Provide the (X, Y) coordinate of the cell's center where the given text is located.  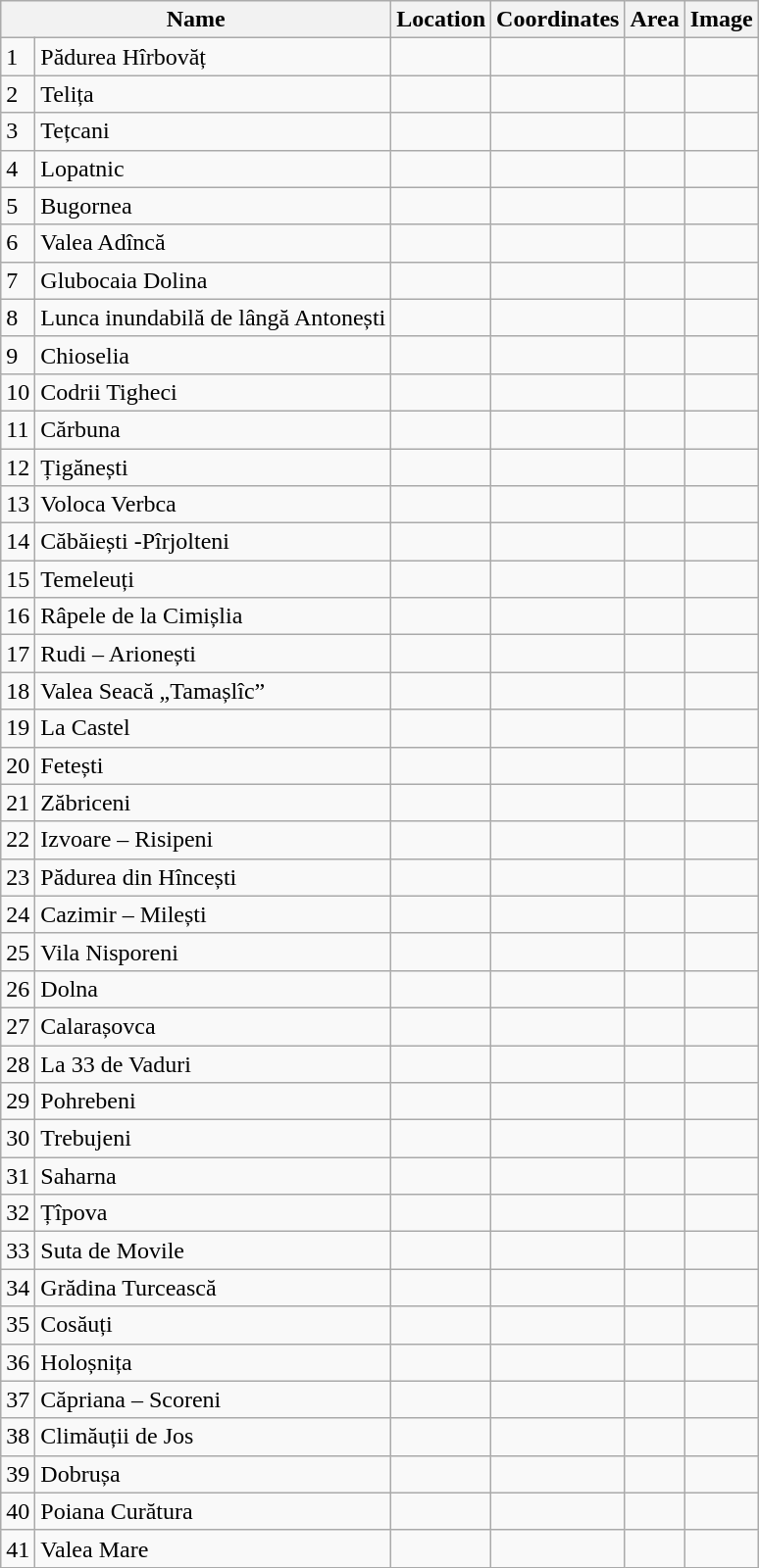
Glubocaia Dolina (214, 280)
11 (18, 429)
Vila Nisporeni (214, 952)
13 (18, 505)
Telița (214, 94)
7 (18, 280)
21 (18, 803)
Tețcani (214, 131)
Valea Mare (214, 1548)
24 (18, 914)
27 (18, 1026)
Valea Adîncă (214, 243)
Rudi – Arionești (214, 654)
26 (18, 989)
Căpriana – Scoreni (214, 1399)
Lopatnic (214, 169)
40 (18, 1511)
37 (18, 1399)
Cazimir – Milești (214, 914)
4 (18, 169)
Pădurea din Hîncești (214, 877)
Țigănești (214, 467)
20 (18, 765)
Poiana Curătura (214, 1511)
1 (18, 57)
La Castel (214, 728)
30 (18, 1139)
Zăbriceni (214, 803)
Voloca Verbca (214, 505)
Holoșnița (214, 1362)
Valea Seacă „Tamașlîc” (214, 691)
14 (18, 542)
25 (18, 952)
8 (18, 318)
16 (18, 616)
Name (196, 20)
Căbăiești -Pîrjolteni (214, 542)
Image (722, 20)
23 (18, 877)
29 (18, 1102)
36 (18, 1362)
5 (18, 206)
32 (18, 1213)
Țîpova (214, 1213)
31 (18, 1176)
Dolna (214, 989)
Area (655, 20)
Location (441, 20)
34 (18, 1288)
Coordinates (558, 20)
Calarașovca (214, 1026)
3 (18, 131)
Climăuții de Jos (214, 1437)
Pohrebeni (214, 1102)
La 33 de Vaduri (214, 1063)
39 (18, 1474)
Grădina Turcească (214, 1288)
Cărbuna (214, 429)
6 (18, 243)
18 (18, 691)
Dobrușa (214, 1474)
12 (18, 467)
Trebujeni (214, 1139)
Saharna (214, 1176)
Râpele de la Cimișlia (214, 616)
Cosăuți (214, 1325)
Fetești (214, 765)
33 (18, 1250)
17 (18, 654)
19 (18, 728)
Izvoare – Risipeni (214, 840)
15 (18, 579)
10 (18, 392)
Pădurea Hîrbovăț (214, 57)
41 (18, 1548)
28 (18, 1063)
2 (18, 94)
Temeleuți (214, 579)
22 (18, 840)
Bugornea (214, 206)
9 (18, 355)
Codrii Tigheci (214, 392)
Lunca inundabilă de lângă Antonești (214, 318)
Chioselia (214, 355)
38 (18, 1437)
35 (18, 1325)
Suta de Movile (214, 1250)
